Capture the cell that displays the provided text and extract its [X, Y] central coordinate. 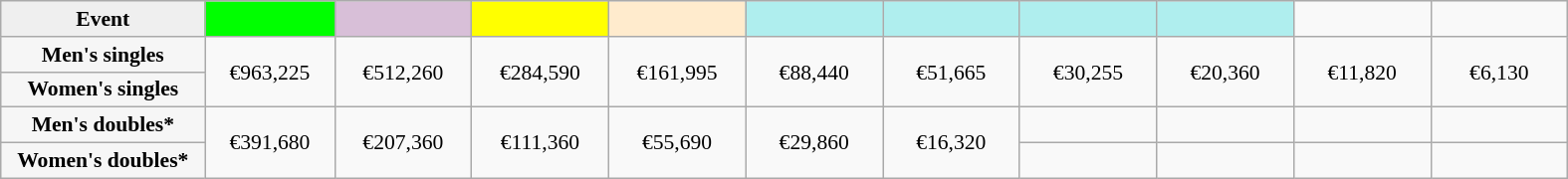
€20,360 [1226, 72]
Men's doubles* [104, 125]
€284,590 [541, 72]
€391,680 [270, 143]
€55,690 [677, 143]
€963,225 [270, 72]
Men's singles [104, 55]
€512,260 [403, 72]
Event [104, 19]
€16,320 [951, 143]
€30,255 [1088, 72]
€111,360 [541, 143]
€29,860 [814, 143]
€207,360 [403, 143]
Women's singles [104, 89]
€88,440 [814, 72]
€51,665 [951, 72]
€11,820 [1362, 72]
Women's doubles* [104, 161]
€6,130 [1499, 72]
€161,995 [677, 72]
